Detect which cell encompasses the target text, then output its (X, Y) center coordinate. 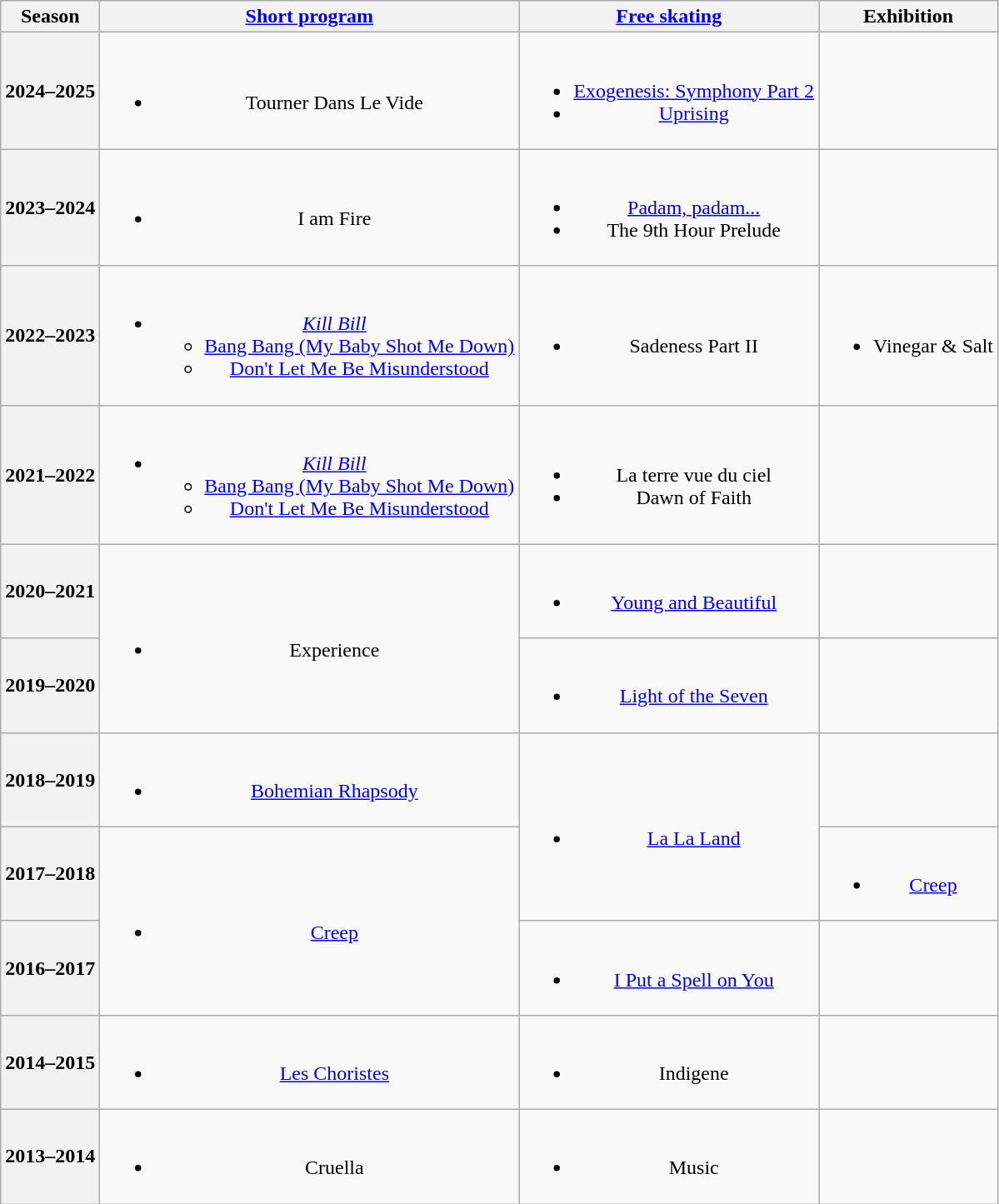
2016–2017 (50, 968)
Experience (310, 638)
Sadeness Part II (669, 335)
La La Land (669, 827)
Light of the Seven (669, 685)
Music (669, 1157)
Season (50, 17)
Vinegar & Salt (908, 335)
2022–2023 (50, 335)
Cruella (310, 1157)
Exogenesis: Symphony Part 2Uprising (669, 91)
Les Choristes (310, 1062)
Padam, padam...The 9th Hour Prelude (669, 207)
Short program (310, 17)
I Put a Spell on You (669, 968)
Bohemian Rhapsody (310, 780)
2017–2018 (50, 873)
2021–2022 (50, 475)
2014–2015 (50, 1062)
2023–2024 (50, 207)
La terre vue du ciel Dawn of Faith (669, 475)
2019–2020 (50, 685)
Tourner Dans Le Vide (310, 91)
Exhibition (908, 17)
2018–2019 (50, 780)
2020–2021 (50, 592)
2024–2025 (50, 91)
I am Fire (310, 207)
Free skating (669, 17)
Young and Beautiful (669, 592)
2013–2014 (50, 1157)
Indigene (669, 1062)
